Search for the cell housing the specified text and yield its [x, y] center coordinate. 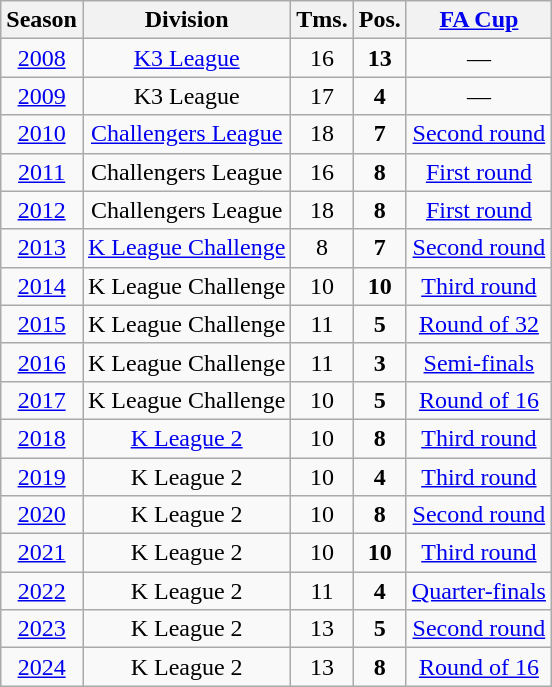
3 [380, 362]
2011 [42, 172]
2008 [42, 58]
Round of 32 [478, 324]
FA Cup [478, 20]
2021 [42, 553]
2019 [42, 477]
2020 [42, 515]
2016 [42, 362]
17 [322, 96]
2018 [42, 438]
2013 [42, 248]
Division [186, 20]
2024 [42, 667]
Semi-finals [478, 362]
2010 [42, 134]
2017 [42, 400]
2015 [42, 324]
2009 [42, 96]
Pos. [380, 20]
Tms. [322, 20]
2022 [42, 591]
2023 [42, 629]
Season [42, 20]
2014 [42, 286]
Quarter-finals [478, 591]
2012 [42, 210]
